Determine the [x, y] coordinate at the center of the cell enclosing the given text.  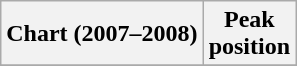
Peakposition [249, 34]
Chart (2007–2008) [102, 34]
